From the cell containing the given text, extract its center point as (X, Y) coordinate. 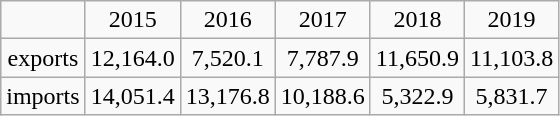
7,787.9 (322, 58)
7,520.1 (228, 58)
5,831.7 (512, 96)
2015 (132, 20)
13,176.8 (228, 96)
2019 (512, 20)
11,103.8 (512, 58)
12,164.0 (132, 58)
2018 (417, 20)
imports (43, 96)
11,650.9 (417, 58)
14,051.4 (132, 96)
5,322.9 (417, 96)
2017 (322, 20)
2016 (228, 20)
10,188.6 (322, 96)
exports (43, 58)
